Output the [X, Y] coordinate of the center of the cell containing the given text.  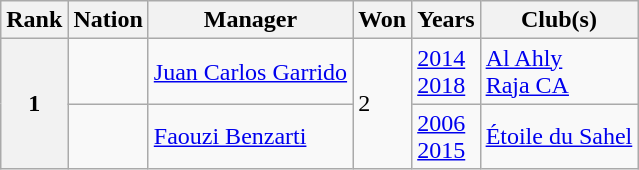
Al Ahly Raja CA [559, 72]
Won [382, 20]
Club(s) [559, 20]
Juan Carlos Garrido [250, 72]
1 [34, 104]
Rank [34, 20]
Nation [108, 20]
20062015 [446, 136]
Manager [250, 20]
20142018 [446, 72]
Étoile du Sahel [559, 136]
Faouzi Benzarti [250, 136]
2 [382, 104]
Years [446, 20]
